Locate the cell with the specified text and output its [X, Y] center coordinate. 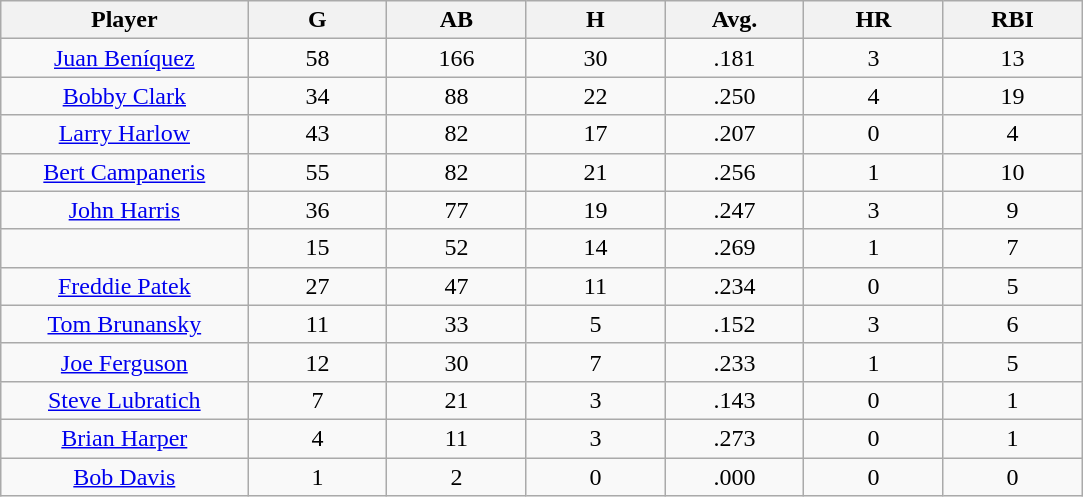
.247 [734, 210]
.273 [734, 438]
2 [456, 477]
.234 [734, 286]
.143 [734, 400]
.269 [734, 248]
58 [318, 58]
.000 [734, 477]
47 [456, 286]
33 [456, 324]
55 [318, 172]
Larry Harlow [124, 134]
12 [318, 362]
.181 [734, 58]
52 [456, 248]
.207 [734, 134]
Avg. [734, 20]
Bobby Clark [124, 96]
15 [318, 248]
Freddie Patek [124, 286]
Tom Brunansky [124, 324]
22 [596, 96]
9 [1012, 210]
88 [456, 96]
RBI [1012, 20]
166 [456, 58]
27 [318, 286]
Bob Davis [124, 477]
36 [318, 210]
AB [456, 20]
G [318, 20]
H [596, 20]
.250 [734, 96]
13 [1012, 58]
Player [124, 20]
.152 [734, 324]
.233 [734, 362]
43 [318, 134]
17 [596, 134]
14 [596, 248]
HR [874, 20]
Brian Harper [124, 438]
Bert Campaneris [124, 172]
John Harris [124, 210]
.256 [734, 172]
10 [1012, 172]
77 [456, 210]
Steve Lubratich [124, 400]
Joe Ferguson [124, 362]
34 [318, 96]
6 [1012, 324]
Juan Beníquez [124, 58]
